Extract the [X, Y] coordinate from the center of the cell holding the provided text.  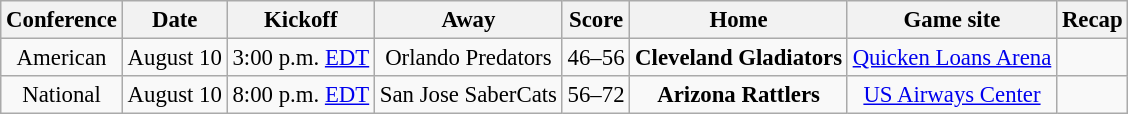
8:00 p.m. EDT [300, 95]
US Airways Center [952, 95]
Date [174, 20]
Arizona Rattlers [739, 95]
Orlando Predators [468, 58]
American [62, 58]
Score [596, 20]
Recap [1092, 20]
46–56 [596, 58]
Kickoff [300, 20]
Cleveland Gladiators [739, 58]
National [62, 95]
Conference [62, 20]
Away [468, 20]
Quicken Loans Arena [952, 58]
Game site [952, 20]
56–72 [596, 95]
San Jose SaberCats [468, 95]
Home [739, 20]
3:00 p.m. EDT [300, 58]
